Identify which cell holds the provided text, then report its (x, y) central coordinate. 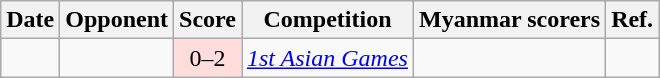
Competition (328, 20)
Opponent (117, 20)
1st Asian Games (328, 58)
Date (30, 20)
Myanmar scorers (509, 20)
Ref. (632, 20)
0–2 (208, 58)
Score (208, 20)
